Return (X, Y) of the center of cell containing provided text 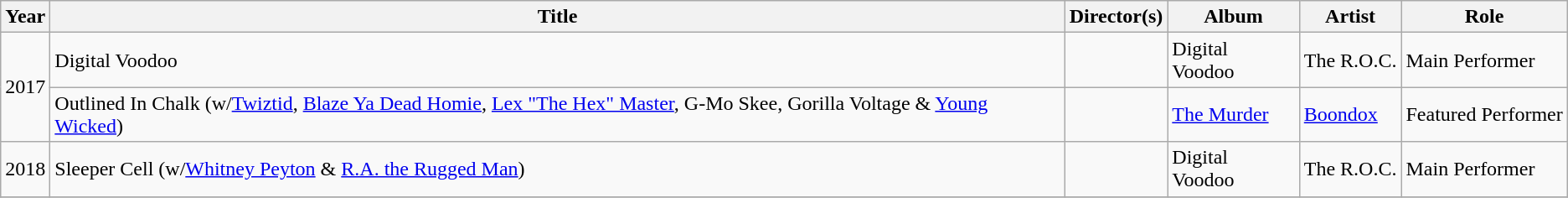
Role (1484, 17)
Artist (1350, 17)
Outlined In Chalk (w/Twiztid, Blaze Ya Dead Homie, Lex "The Hex" Master, G-Mo Skee, Gorilla Voltage & Young Wicked) (558, 114)
Featured Performer (1484, 114)
The Murder (1233, 114)
Sleeper Cell (w/Whitney Peyton & R.A. the Rugged Man) (558, 169)
Album (1233, 17)
2017 (25, 87)
Year (25, 17)
Director(s) (1116, 17)
2018 (25, 169)
Title (558, 17)
Boondox (1350, 114)
